Locate the cell with the specified text and output its [x, y] center coordinate. 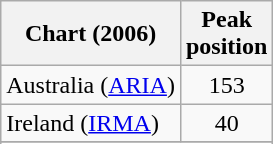
Chart (2006) [91, 34]
40 [226, 123]
Ireland (IRMA) [91, 123]
Australia (ARIA) [91, 85]
Peakposition [226, 34]
153 [226, 85]
